Detect which cell encompasses the target text, then output its (X, Y) center coordinate. 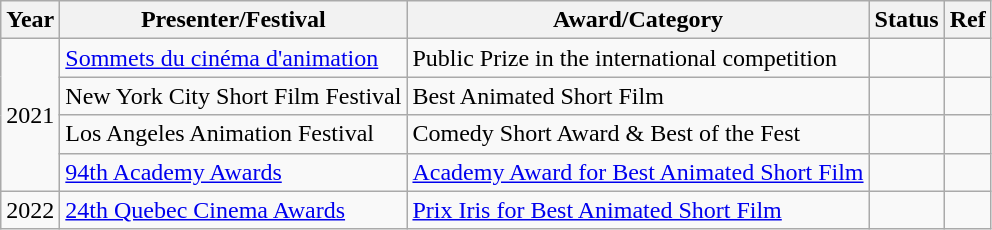
Award/Category (638, 20)
Sommets du cinéma d'animation (234, 58)
2022 (30, 210)
Los Angeles Animation Festival (234, 134)
24th Quebec Cinema Awards (234, 210)
Ref (968, 20)
Public Prize in the international competition (638, 58)
Year (30, 20)
94th Academy Awards (234, 172)
2021 (30, 115)
Best Animated Short Film (638, 96)
Comedy Short Award & Best of the Fest (638, 134)
Presenter/Festival (234, 20)
New York City Short Film Festival (234, 96)
Status (906, 20)
Prix Iris for Best Animated Short Film (638, 210)
Academy Award for Best Animated Short Film (638, 172)
